Capture the cell that displays the provided text and extract its [X, Y] central coordinate. 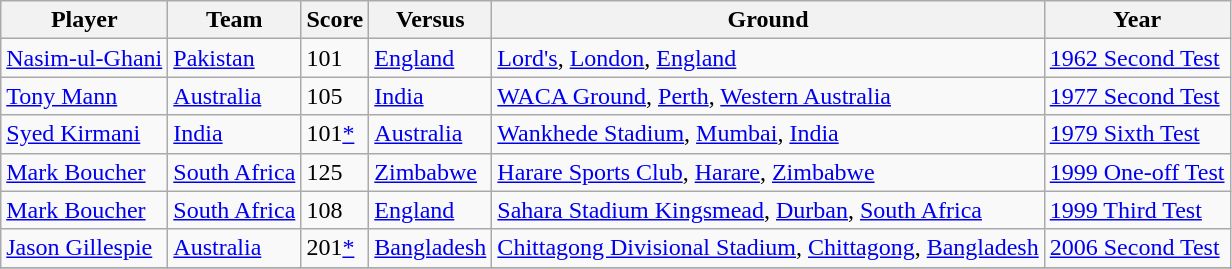
Pakistan [234, 58]
108 [335, 210]
Jason Gillespie [84, 248]
Player [84, 20]
101 [335, 58]
Versus [430, 20]
Wankhede Stadium, Mumbai, India [768, 134]
Team [234, 20]
Chittagong Divisional Stadium, Chittagong, Bangladesh [768, 248]
1962 Second Test [1137, 58]
Harare Sports Club, Harare, Zimbabwe [768, 172]
Lord's, London, England [768, 58]
101* [335, 134]
1979 Sixth Test [1137, 134]
Sahara Stadium Kingsmead, Durban, South Africa [768, 210]
201* [335, 248]
Score [335, 20]
105 [335, 96]
Bangladesh [430, 248]
1999 One-off Test [1137, 172]
Year [1137, 20]
Syed Kirmani [84, 134]
Ground [768, 20]
1999 Third Test [1137, 210]
1977 Second Test [1137, 96]
Nasim-ul-Ghani [84, 58]
WACA Ground, Perth, Western Australia [768, 96]
Zimbabwe [430, 172]
125 [335, 172]
2006 Second Test [1137, 248]
Tony Mann [84, 96]
